Return the (x, y) coordinate for the center point of the cell that contains the specified text.  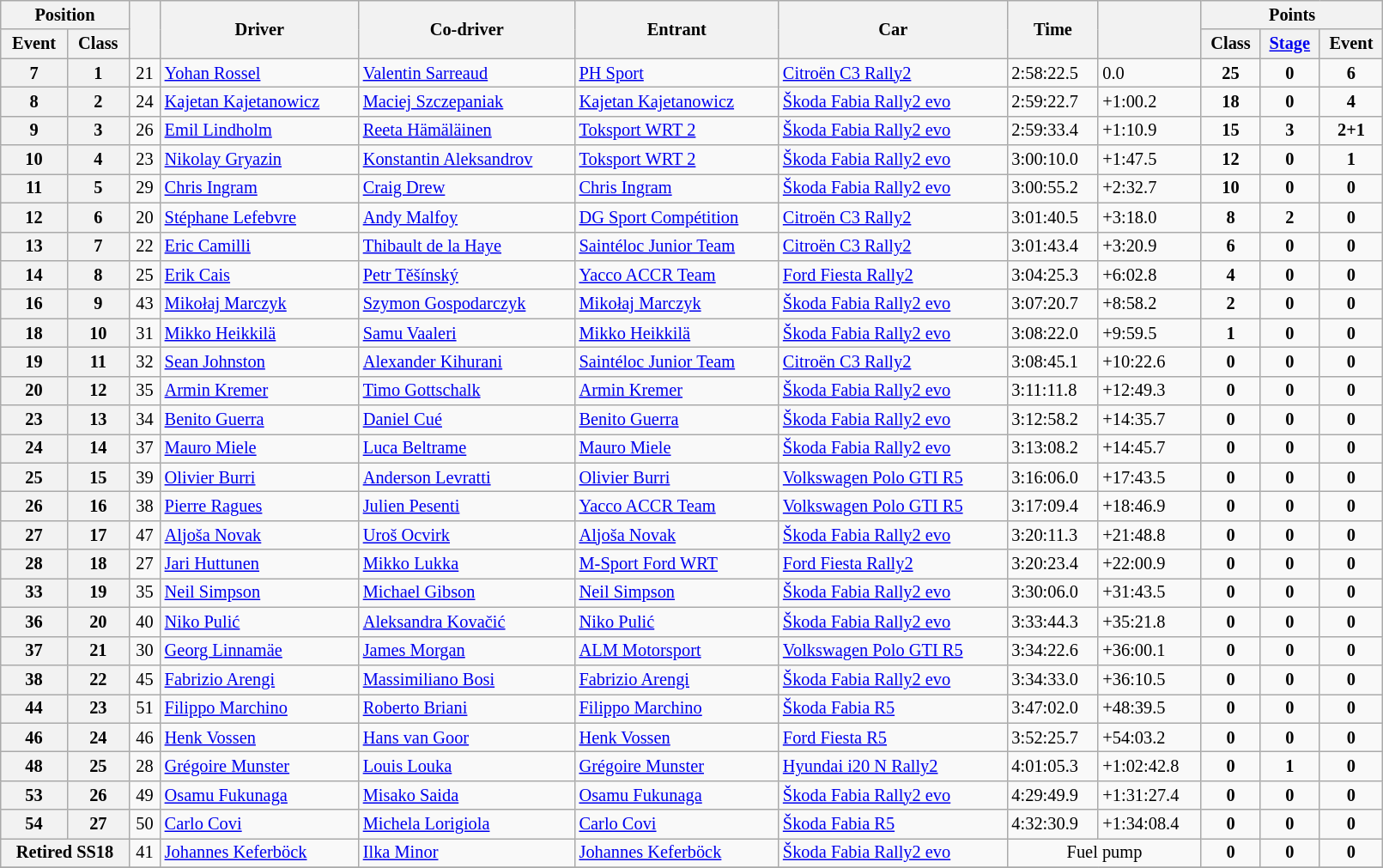
+31:43.5 (1149, 592)
ALM Motorsport (676, 651)
Ilka Minor (467, 853)
Hans van Goor (467, 737)
4:29:49.9 (1052, 795)
Reeta Hämäläinen (467, 131)
32 (144, 361)
44 (34, 708)
4:32:30.9 (1052, 824)
Ford Fiesta R5 (893, 737)
3:33:44.3 (1052, 622)
Mikko Lukka (467, 564)
36 (34, 622)
Eric Camilli (259, 246)
2:58:22.5 (1052, 73)
+22:00.9 (1149, 564)
Fuel pump (1104, 853)
Time (1052, 29)
+3:20.9 (1149, 246)
3:00:55.2 (1052, 188)
+3:18.0 (1149, 217)
45 (144, 679)
Sean Johnston (259, 361)
Maciej Szczepaniak (467, 101)
Stéphane Lefebvre (259, 217)
3:01:40.5 (1052, 217)
40 (144, 622)
47 (144, 535)
Szymon Gospodarczyk (467, 304)
3:00:10.0 (1052, 160)
41 (144, 853)
Pierre Ragues (259, 506)
54 (34, 824)
Points (1291, 15)
49 (144, 795)
31 (144, 333)
2+1 (1351, 131)
50 (144, 824)
3:17:09.4 (1052, 506)
Massimiliano Bosi (467, 679)
Stage (1289, 44)
Jari Huttunen (259, 564)
Craig Drew (467, 188)
3:30:06.0 (1052, 592)
3:04:25.3 (1052, 275)
33 (34, 592)
+36:10.5 (1149, 679)
+6:02.8 (1149, 275)
Uroš Ocvirk (467, 535)
+18:46.9 (1149, 506)
2:59:22.7 (1052, 101)
Position (65, 15)
Erik Cais (259, 275)
3:16:06.0 (1052, 477)
48 (34, 766)
Andy Malfoy (467, 217)
3:20:23.4 (1052, 564)
Misako Saida (467, 795)
Michael Gibson (467, 592)
Michela Lorigiola (467, 824)
43 (144, 304)
Petr Těšínský (467, 275)
+1:47.5 (1149, 160)
+14:35.7 (1149, 420)
3:34:22.6 (1052, 651)
0.0 (1149, 73)
3:12:58.2 (1052, 420)
+1:00.2 (1149, 101)
Yohan Rossel (259, 73)
James Morgan (467, 651)
DG Sport Compétition (676, 217)
Georg Linnamäe (259, 651)
+21:48.8 (1149, 535)
5 (98, 188)
Konstantin Aleksandrov (467, 160)
17 (98, 535)
Driver (259, 29)
M-Sport Ford WRT (676, 564)
Valentin Sarreaud (467, 73)
+1:34:08.4 (1149, 824)
Timo Gottschalk (467, 391)
29 (144, 188)
Luca Beltrame (467, 448)
4:01:05.3 (1052, 766)
+36:00.1 (1149, 651)
+8:58.2 (1149, 304)
3:20:11.3 (1052, 535)
Entrant (676, 29)
+54:03.2 (1149, 737)
3:01:43.4 (1052, 246)
+1:31:27.4 (1149, 795)
Julien Pesenti (467, 506)
+35:21.8 (1149, 622)
Roberto Briani (467, 708)
Daniel Cué (467, 420)
34 (144, 420)
Thibault de la Haye (467, 246)
3:47:02.0 (1052, 708)
Aleksandra Kovačić (467, 622)
Alexander Kihurani (467, 361)
+1:02:42.8 (1149, 766)
+17:43.5 (1149, 477)
+10:22.6 (1149, 361)
Emil Lindholm (259, 131)
3:34:33.0 (1052, 679)
3:13:08.2 (1052, 448)
30 (144, 651)
+48:39.5 (1149, 708)
+14:45.7 (1149, 448)
51 (144, 708)
PH Sport (676, 73)
Hyundai i20 N Rally2 (893, 766)
3:08:45.1 (1052, 361)
Louis Louka (467, 766)
+12:49.3 (1149, 391)
Samu Vaaleri (467, 333)
39 (144, 477)
3:07:20.7 (1052, 304)
Anderson Levratti (467, 477)
3:08:22.0 (1052, 333)
2:59:33.4 (1052, 131)
+1:10.9 (1149, 131)
53 (34, 795)
Car (893, 29)
+9:59.5 (1149, 333)
Nikolay Gryazin (259, 160)
3:52:25.7 (1052, 737)
3:11:11.8 (1052, 391)
Co-driver (467, 29)
+2:32.7 (1149, 188)
Retired SS18 (65, 853)
